Identify which cell holds the provided text, then report its [x, y] central coordinate. 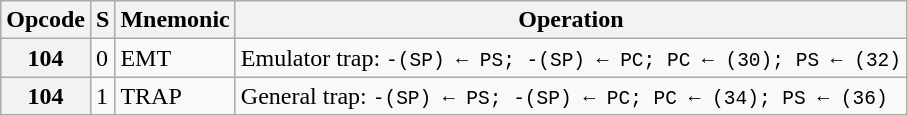
1 [102, 96]
General trap: -(SP) ← PS; -(SP) ← PC; PC ← (34); PS ← (36) [570, 96]
EMT [175, 58]
Emulator trap: -(SP) ← PS; -(SP) ← PC; PC ← (30); PS ← (32) [570, 58]
0 [102, 58]
Operation [570, 20]
TRAP [175, 96]
Opcode [46, 20]
S [102, 20]
Mnemonic [175, 20]
